Capture the cell that displays the provided text and extract its [X, Y] central coordinate. 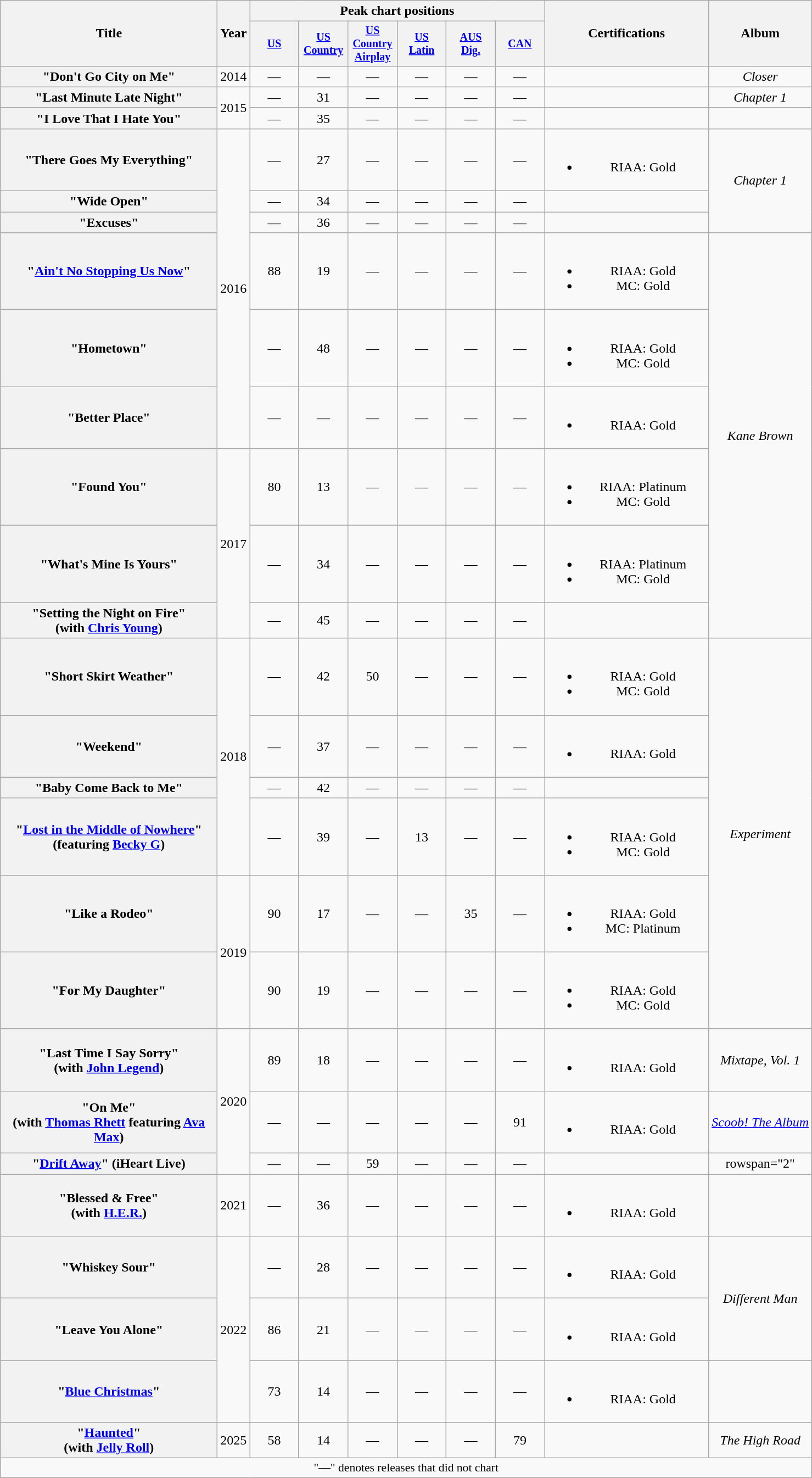
2014 [234, 76]
"—" denotes releases that did not chart [406, 1468]
"Baby Come Back to Me" [109, 788]
37 [323, 746]
"Whiskey Sour" [109, 1268]
"For My Daughter" [109, 990]
"Haunted"(with Jelly Roll) [109, 1440]
"Better Place" [109, 417]
39 [323, 836]
2021 [234, 1205]
Experiment [760, 834]
2022 [234, 1329]
US [275, 44]
"Like a Rodeo" [109, 913]
Different Man [760, 1298]
89 [275, 1060]
"Weekend" [109, 746]
"Blessed & Free"(with H.E.R.) [109, 1205]
rowspan="2" [760, 1164]
"Don't Go City on Me" [109, 76]
"Ain't No Stopping Us Now" [109, 271]
17 [323, 913]
50 [372, 677]
21 [323, 1329]
91 [519, 1122]
73 [275, 1392]
"Leave You Alone" [109, 1329]
58 [275, 1440]
Certifications [627, 34]
59 [372, 1164]
86 [275, 1329]
31 [323, 97]
"Short Skirt Weather" [109, 677]
Peak chart positions [397, 11]
"Setting the Night on Fire"(with Chris Young) [109, 621]
"Drift Away" (iHeart Live) [109, 1164]
Year [234, 34]
"What's Mine Is Yours" [109, 564]
"I Love That I Hate You" [109, 118]
US Country [323, 44]
Mixtape, Vol. 1 [760, 1060]
2020 [234, 1101]
"Lost in the Middle of Nowhere" (featuring Becky G) [109, 836]
USLatin [422, 44]
"Last Minute Late Night" [109, 97]
"On Me" (with Thomas Rhett featuring Ava Max) [109, 1122]
88 [275, 271]
2018 [234, 757]
"Found You" [109, 487]
18 [323, 1060]
2016 [234, 288]
RIAA: GoldMC: Platinum [627, 913]
Closer [760, 76]
AUSDig. [471, 44]
"Excuses" [109, 222]
"Wide Open" [109, 202]
"Last Time I Say Sorry" (with John Legend) [109, 1060]
"There Goes My Everything" [109, 159]
Scoob! The Album [760, 1122]
CAN [519, 44]
80 [275, 487]
2019 [234, 952]
"Blue Christmas" [109, 1392]
2025 [234, 1440]
28 [323, 1268]
27 [323, 159]
79 [519, 1440]
US Country Airplay [372, 44]
"Hometown" [109, 348]
48 [323, 348]
Title [109, 34]
45 [323, 621]
2017 [234, 544]
2015 [234, 108]
The High Road [760, 1440]
Album [760, 34]
Kane Brown [760, 436]
